From the cell containing the given text, extract its center point as (x, y) coordinate. 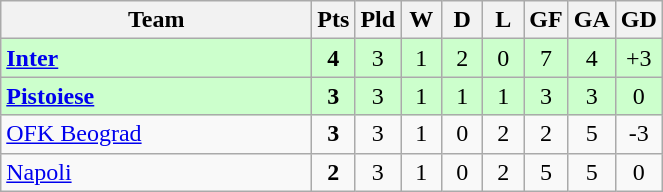
W (422, 20)
Inter (156, 58)
Pts (334, 20)
Team (156, 20)
Pld (378, 20)
Pistoiese (156, 96)
GA (592, 20)
-3 (638, 134)
Napoli (156, 172)
L (504, 20)
D (462, 20)
OFK Beograd (156, 134)
GD (638, 20)
GF (546, 20)
7 (546, 58)
+3 (638, 58)
